Output the [X, Y] coordinate of the center of the cell containing the given text.  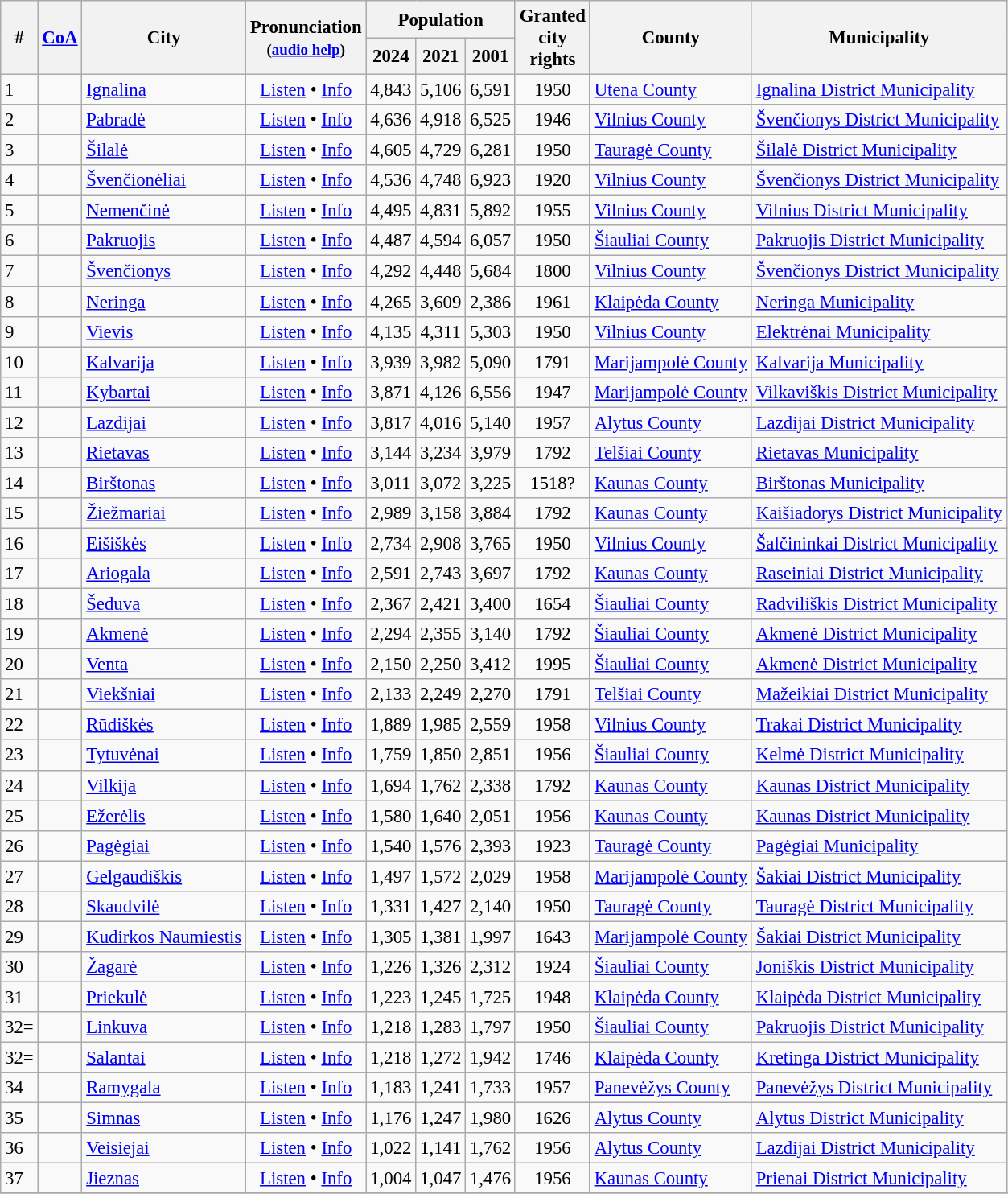
2,338 [491, 785]
Pronunciation (audio help) [306, 38]
5,140 [491, 422]
Vilnius District Municipality [878, 211]
Kudirkos Naumiestis [164, 937]
1,980 [491, 1118]
4,918 [441, 120]
Švenčionėliai [164, 180]
1746 [552, 1058]
1995 [552, 665]
2,908 [441, 543]
5,892 [491, 211]
Vilkija [164, 785]
3,871 [391, 392]
City [164, 38]
2,270 [491, 694]
6 [19, 241]
3,400 [491, 604]
4,311 [441, 331]
3,884 [491, 513]
1643 [552, 937]
1,889 [391, 725]
1946 [552, 120]
Kalvarija Municipality [878, 362]
30 [19, 967]
1,283 [441, 1027]
21 [19, 694]
Radviliškis District Municipality [878, 604]
1,725 [491, 997]
2,355 [441, 634]
2,559 [491, 725]
2,851 [491, 756]
Ignalina District Municipality [878, 90]
4,126 [441, 392]
CoA [60, 38]
Linkuva [164, 1027]
Ežerėlis [164, 816]
Tytuvėnai [164, 756]
3,140 [491, 634]
2,989 [391, 513]
4,831 [441, 211]
2,133 [391, 694]
3,225 [491, 483]
6,923 [491, 180]
2,367 [391, 604]
4,487 [391, 241]
4,748 [441, 180]
1,326 [441, 967]
Ramygala [164, 1088]
3,697 [491, 574]
Vilkaviškis District Municipality [878, 392]
5 [19, 211]
Pabradė [164, 120]
1923 [552, 846]
Raseiniai District Municipality [878, 574]
Joniškis District Municipality [878, 967]
Priekulė [164, 997]
1,850 [441, 756]
10 [19, 362]
1948 [552, 997]
Municipality [878, 38]
3,158 [441, 513]
2,421 [441, 604]
1947 [552, 392]
1,176 [391, 1118]
1,942 [491, 1058]
1,497 [391, 876]
1,540 [391, 846]
3,979 [491, 453]
1626 [552, 1118]
County [671, 38]
1,226 [391, 967]
1,797 [491, 1027]
Rietavas [164, 453]
4,448 [441, 271]
15 [19, 513]
1,004 [391, 1179]
Birštonas Municipality [878, 483]
2,250 [441, 665]
4,536 [391, 180]
4,292 [391, 271]
# [19, 38]
2 [19, 120]
1,427 [441, 907]
Simnas [164, 1118]
Šeduva [164, 604]
4 [19, 180]
4,729 [441, 150]
1,247 [441, 1118]
1,272 [441, 1058]
4,594 [441, 241]
6,525 [491, 120]
Pakruojis [164, 241]
1961 [552, 302]
1518? [552, 483]
1,241 [441, 1088]
Trakai District Municipality [878, 725]
17 [19, 574]
2,734 [391, 543]
Viekšniai [164, 694]
1,022 [391, 1148]
1,047 [441, 1179]
Elektrėnai Municipality [878, 331]
Kalvarija [164, 362]
3,609 [441, 302]
1,572 [441, 876]
5,090 [491, 362]
2001 [491, 56]
1,694 [391, 785]
1,305 [391, 937]
31 [19, 997]
1 [19, 90]
Rietavas Municipality [878, 453]
Population [441, 19]
22 [19, 725]
Prienai District Municipality [878, 1179]
4,843 [391, 90]
26 [19, 846]
Kelmė District Municipality [878, 756]
Ariogala [164, 574]
6,556 [491, 392]
3,011 [391, 483]
3,234 [441, 453]
1,997 [491, 937]
1,733 [491, 1088]
1,476 [491, 1179]
Akmenė [164, 634]
1,223 [391, 997]
4,135 [391, 331]
4,636 [391, 120]
1955 [552, 211]
2,140 [491, 907]
4,265 [391, 302]
9 [19, 331]
5,303 [491, 331]
Žiežmariai [164, 513]
1,985 [441, 725]
28 [19, 907]
3,939 [391, 362]
1,580 [391, 816]
2,591 [391, 574]
2,393 [491, 846]
Veisiejai [164, 1148]
Gelgaudiškis [164, 876]
3,817 [391, 422]
6,057 [491, 241]
Panevėžys County [671, 1088]
Kaišiadorys District Municipality [878, 513]
Šilalė District Municipality [878, 150]
16 [19, 543]
Šalčininkai District Municipality [878, 543]
1654 [552, 604]
1924 [552, 967]
Neringa [164, 302]
Vievis [164, 331]
Žagarė [164, 967]
11 [19, 392]
35 [19, 1118]
Kybartai [164, 392]
3,412 [491, 665]
34 [19, 1088]
Švenčionys [164, 271]
Nemenčinė [164, 211]
14 [19, 483]
8 [19, 302]
Jieznas [164, 1179]
5,684 [491, 271]
3,982 [441, 362]
Grantedcityrights [552, 38]
2,386 [491, 302]
1,640 [441, 816]
Pagėgiai Municipality [878, 846]
2021 [441, 56]
2,312 [491, 967]
2,249 [441, 694]
Kretinga District Municipality [878, 1058]
1,759 [391, 756]
4,495 [391, 211]
Alytus District Municipality [878, 1118]
2,150 [391, 665]
5,106 [441, 90]
Venta [164, 665]
4,605 [391, 150]
Rūdiškės [164, 725]
2,743 [441, 574]
23 [19, 756]
2,051 [491, 816]
Šilalė [164, 150]
3,144 [391, 453]
7 [19, 271]
Eišiškės [164, 543]
Skaudvilė [164, 907]
Utena County [671, 90]
4,016 [441, 422]
2024 [391, 56]
1,381 [441, 937]
1,245 [441, 997]
3 [19, 150]
3,072 [441, 483]
Lazdijai [164, 422]
Salantai [164, 1058]
1,183 [391, 1088]
37 [19, 1179]
1,331 [391, 907]
1,141 [441, 1148]
Birštonas [164, 483]
Neringa Municipality [878, 302]
1800 [552, 271]
Pagėgiai [164, 846]
29 [19, 937]
Ignalina [164, 90]
20 [19, 665]
18 [19, 604]
13 [19, 453]
6,281 [491, 150]
3,765 [491, 543]
19 [19, 634]
1920 [552, 180]
2,029 [491, 876]
12 [19, 422]
1,576 [441, 846]
Mažeikiai District Municipality [878, 694]
27 [19, 876]
25 [19, 816]
2,294 [391, 634]
Klaipėda District Municipality [878, 997]
Panevėžys District Municipality [878, 1088]
36 [19, 1148]
24 [19, 785]
Tauragė District Municipality [878, 907]
6,591 [491, 90]
